Identify which cell holds the provided text, then report its [x, y] central coordinate. 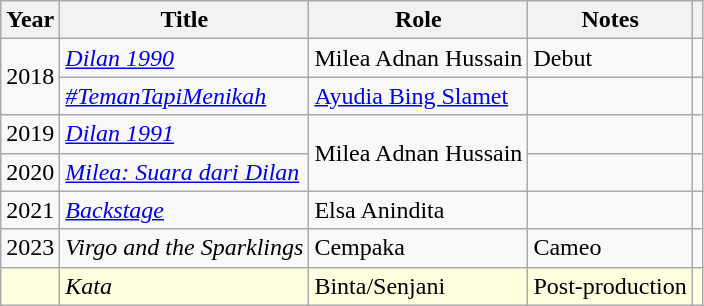
Role [418, 20]
Kata [184, 286]
Ayudia Bing Slamet [418, 96]
Debut [610, 58]
Year [30, 20]
2018 [30, 77]
Elsa Anindita [418, 210]
2020 [30, 172]
Binta/Senjani [418, 286]
2019 [30, 134]
Cempaka [418, 248]
Notes [610, 20]
2021 [30, 210]
Dilan 1990 [184, 58]
Virgo and the Sparklings [184, 248]
Cameo [610, 248]
Milea: Suara dari Dilan [184, 172]
Backstage [184, 210]
Title [184, 20]
#TemanTapiMenikah [184, 96]
2023 [30, 248]
Dilan 1991 [184, 134]
Post-production [610, 286]
